From the cell containing the given text, extract its center point as [x, y] coordinate. 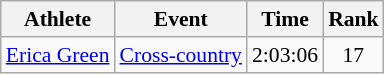
Event [181, 19]
Rank [354, 19]
Athlete [58, 19]
Time [285, 19]
2:03:06 [285, 55]
Erica Green [58, 55]
17 [354, 55]
Cross-country [181, 55]
